Provide the [x, y] coordinate of the cell's center where the given text is located.  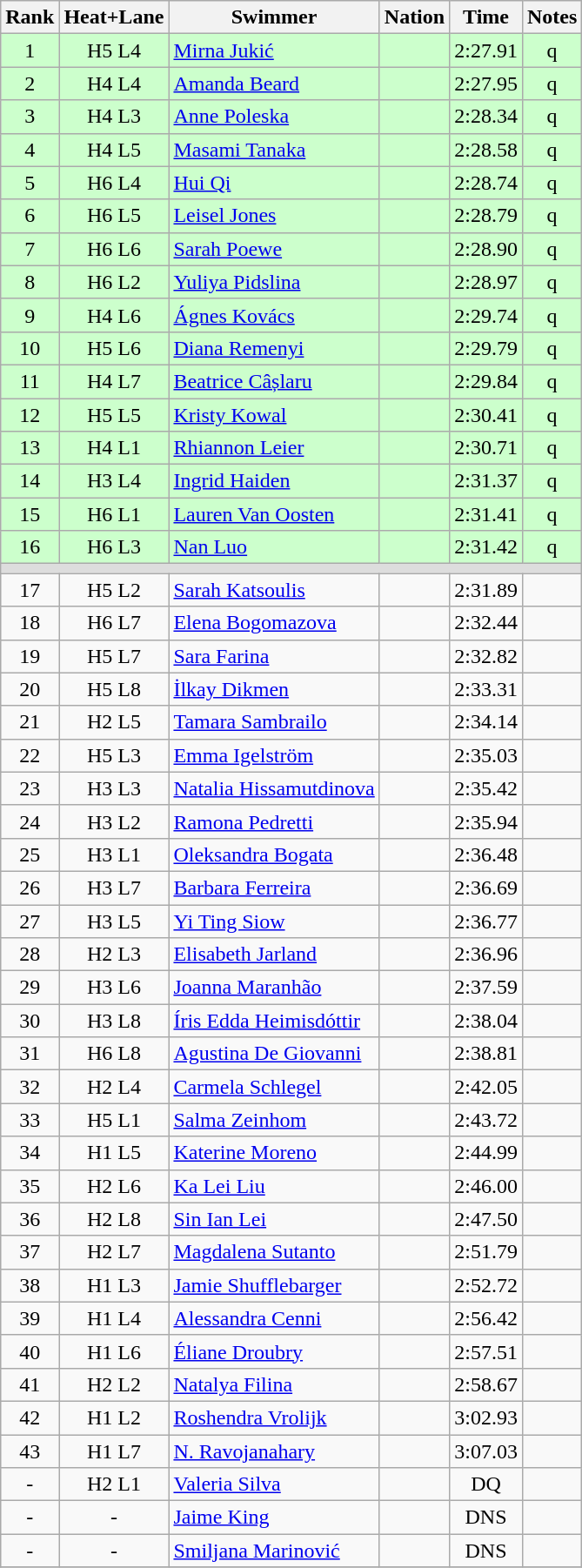
22 [30, 755]
25 [30, 854]
Sarah Katsoulis [274, 590]
2:30.71 [486, 448]
14 [30, 481]
2:28.90 [486, 249]
43 [30, 1451]
H2 L4 [114, 1087]
H3 L2 [114, 821]
H5 L5 [114, 415]
H4 L4 [114, 84]
Barbara Ferreira [274, 888]
2:36.48 [486, 854]
2:30.41 [486, 415]
Yi Ting Siow [274, 921]
9 [30, 315]
Mirna Jukić [274, 50]
2:42.05 [486, 1087]
Magdalena Sutanto [274, 1252]
Anne Poleska [274, 117]
3:07.03 [486, 1451]
Yuliya Pidslina [274, 282]
2:28.79 [486, 216]
2:28.97 [486, 282]
3:02.93 [486, 1417]
H2 L1 [114, 1484]
Jaime King [274, 1518]
2:47.50 [486, 1219]
H3 L6 [114, 988]
2:51.79 [486, 1252]
2:38.81 [486, 1054]
31 [30, 1054]
34 [30, 1153]
DQ [486, 1484]
2 [30, 84]
Hui Qi [274, 183]
H2 L5 [114, 722]
2:44.99 [486, 1153]
2:34.14 [486, 722]
Notes [552, 17]
2:32.82 [486, 656]
13 [30, 448]
Diana Remenyi [274, 348]
21 [30, 722]
Ka Lei Liu [274, 1186]
3 [30, 117]
19 [30, 656]
H5 L4 [114, 50]
2:37.59 [486, 988]
Sarah Poewe [274, 249]
2:32.44 [486, 623]
2:36.77 [486, 921]
H3 L4 [114, 481]
Natalya Filina [274, 1384]
H6 L7 [114, 623]
H4 L1 [114, 448]
H4 L3 [114, 117]
26 [30, 888]
Emma Igelström [274, 755]
H6 L2 [114, 282]
2:38.04 [486, 1021]
12 [30, 415]
Tamara Sambrailo [274, 722]
2:43.72 [486, 1120]
H5 L8 [114, 689]
30 [30, 1021]
Valeria Silva [274, 1484]
Agustina De Giovanni [274, 1054]
H1 L2 [114, 1417]
H5 L7 [114, 656]
Carmela Schlegel [274, 1087]
Swimmer [274, 17]
2:52.72 [486, 1285]
H3 L7 [114, 888]
1 [30, 50]
2:29.84 [486, 381]
Kristy Kowal [274, 415]
6 [30, 216]
H4 L7 [114, 381]
2:56.42 [486, 1318]
24 [30, 821]
Alessandra Cenni [274, 1318]
Ágnes Kovács [274, 315]
Heat+Lane [114, 17]
2:29.74 [486, 315]
Masami Tanaka [274, 150]
H3 L8 [114, 1021]
H1 L5 [114, 1153]
Smiljana Marinović [274, 1551]
Lauren Van Oosten [274, 514]
2:33.31 [486, 689]
41 [30, 1384]
Sin Ian Lei [274, 1219]
H3 L1 [114, 854]
2:31.89 [486, 590]
Sara Farina [274, 656]
İlkay Dikmen [274, 689]
Katerine Moreno [274, 1153]
42 [30, 1417]
Nan Luo [274, 547]
Leisel Jones [274, 216]
H6 L1 [114, 514]
H4 L5 [114, 150]
Elena Bogomazova [274, 623]
2:35.94 [486, 821]
2:28.34 [486, 117]
2:31.42 [486, 547]
38 [30, 1285]
H5 L6 [114, 348]
5 [30, 183]
2:31.41 [486, 514]
Joanna Maranhão [274, 988]
36 [30, 1219]
2:57.51 [486, 1351]
7 [30, 249]
27 [30, 921]
H6 L3 [114, 547]
4 [30, 150]
Salma Zeinhom [274, 1120]
Elisabeth Jarland [274, 955]
Beatrice Câșlaru [274, 381]
H2 L8 [114, 1219]
Ramona Pedretti [274, 821]
2:35.03 [486, 755]
39 [30, 1318]
17 [30, 590]
Roshendra Vrolijk [274, 1417]
28 [30, 955]
H6 L4 [114, 183]
2:36.69 [486, 888]
H2 L6 [114, 1186]
H1 L6 [114, 1351]
15 [30, 514]
H1 L3 [114, 1285]
2:27.95 [486, 84]
2:36.96 [486, 955]
32 [30, 1087]
H2 L7 [114, 1252]
Éliane Droubry [274, 1351]
Ingrid Haiden [274, 481]
Nation [414, 17]
H5 L1 [114, 1120]
33 [30, 1120]
29 [30, 988]
H3 L3 [114, 788]
H5 L3 [114, 755]
40 [30, 1351]
2:58.67 [486, 1384]
18 [30, 623]
Íris Edda Heimisdóttir [274, 1021]
Jamie Shufflebarger [274, 1285]
H6 L6 [114, 249]
H6 L8 [114, 1054]
2:35.42 [486, 788]
37 [30, 1252]
H2 L2 [114, 1384]
35 [30, 1186]
2:27.91 [486, 50]
H2 L3 [114, 955]
2:29.79 [486, 348]
H4 L6 [114, 315]
H3 L5 [114, 921]
11 [30, 381]
Rank [30, 17]
H1 L4 [114, 1318]
Time [486, 17]
2:31.37 [486, 481]
Natalia Hissamutdinova [274, 788]
H6 L5 [114, 216]
H1 L7 [114, 1451]
Oleksandra Bogata [274, 854]
H5 L2 [114, 590]
20 [30, 689]
2:28.58 [486, 150]
10 [30, 348]
2:46.00 [486, 1186]
Amanda Beard [274, 84]
Rhiannon Leier [274, 448]
N. Ravojanahary [274, 1451]
2:28.74 [486, 183]
23 [30, 788]
8 [30, 282]
16 [30, 547]
